Determine the [X, Y] coordinate at the center of the cell enclosing the given text.  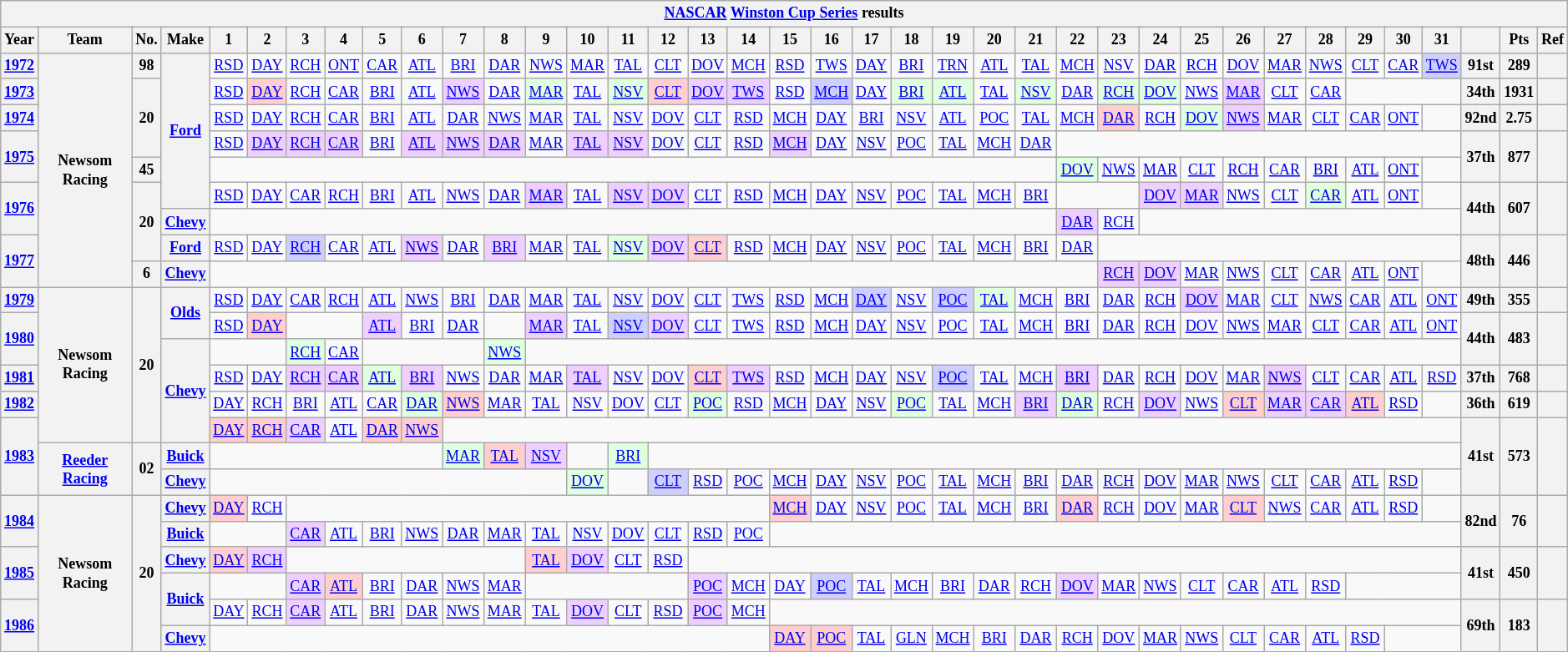
1972 [20, 65]
289 [1520, 65]
1975 [20, 157]
24 [1161, 40]
9 [546, 40]
4 [344, 40]
355 [1520, 301]
5 [382, 40]
76 [1520, 521]
98 [147, 65]
45 [147, 170]
Reeder Racing [85, 469]
26 [1243, 40]
1979 [20, 301]
2 [267, 40]
18 [912, 40]
Ref [1553, 40]
Year [20, 40]
446 [1520, 260]
1982 [20, 404]
1983 [20, 457]
1986 [20, 625]
22 [1077, 40]
483 [1520, 339]
8 [504, 40]
1980 [20, 339]
573 [1520, 457]
30 [1404, 40]
19 [953, 40]
23 [1119, 40]
21 [1036, 40]
No. [147, 40]
Make [185, 40]
2.75 [1520, 117]
11 [628, 40]
450 [1520, 573]
1 [229, 40]
14 [748, 40]
1981 [20, 377]
36th [1481, 404]
12 [668, 40]
15 [790, 40]
183 [1520, 625]
82nd [1481, 521]
17 [872, 40]
3 [306, 40]
877 [1520, 157]
GLN [912, 638]
92nd [1481, 117]
29 [1365, 40]
69th [1481, 625]
02 [147, 469]
28 [1326, 40]
Olds [185, 313]
1985 [20, 573]
607 [1520, 209]
10 [588, 40]
1931 [1520, 92]
768 [1520, 377]
1973 [20, 92]
NASCAR Winston Cup Series results [784, 13]
48th [1481, 260]
TRN [953, 65]
27 [1285, 40]
1984 [20, 521]
1977 [20, 260]
49th [1481, 301]
1974 [20, 117]
25 [1201, 40]
13 [708, 40]
91st [1481, 65]
31 [1443, 40]
34th [1481, 92]
Pts [1520, 40]
7 [463, 40]
619 [1520, 404]
1976 [20, 209]
16 [832, 40]
Team [85, 40]
